Extract the (X, Y) coordinate from the center of the cell holding the provided text.  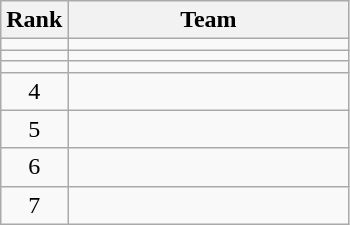
Rank (34, 20)
7 (34, 205)
4 (34, 91)
6 (34, 167)
5 (34, 129)
Team (208, 20)
